Pinpoint the cell where the given text exists, returning its [x, y] midpoint coordinate. 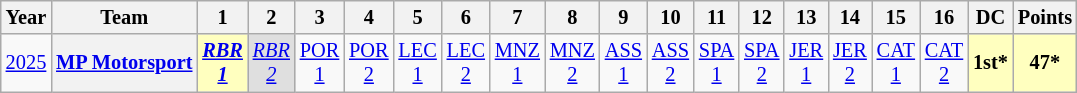
2 [272, 17]
15 [896, 17]
MNZ1 [518, 63]
ASS2 [670, 63]
6 [466, 17]
SPA2 [762, 63]
2025 [26, 63]
Points [1045, 17]
9 [624, 17]
LEC2 [466, 63]
MNZ2 [572, 63]
CAT2 [944, 63]
47* [1045, 63]
MP Motorsport [124, 63]
LEC1 [417, 63]
1 [222, 17]
POR1 [320, 63]
ASS1 [624, 63]
SPA1 [716, 63]
8 [572, 17]
Year [26, 17]
13 [806, 17]
12 [762, 17]
Team [124, 17]
11 [716, 17]
3 [320, 17]
RBR2 [272, 63]
JER1 [806, 63]
7 [518, 17]
CAT1 [896, 63]
DC [990, 17]
14 [850, 17]
5 [417, 17]
16 [944, 17]
10 [670, 17]
JER2 [850, 63]
1st* [990, 63]
POR2 [368, 63]
RBR1 [222, 63]
4 [368, 17]
